Determine the [x, y] coordinate at the center of the cell enclosing the given text.  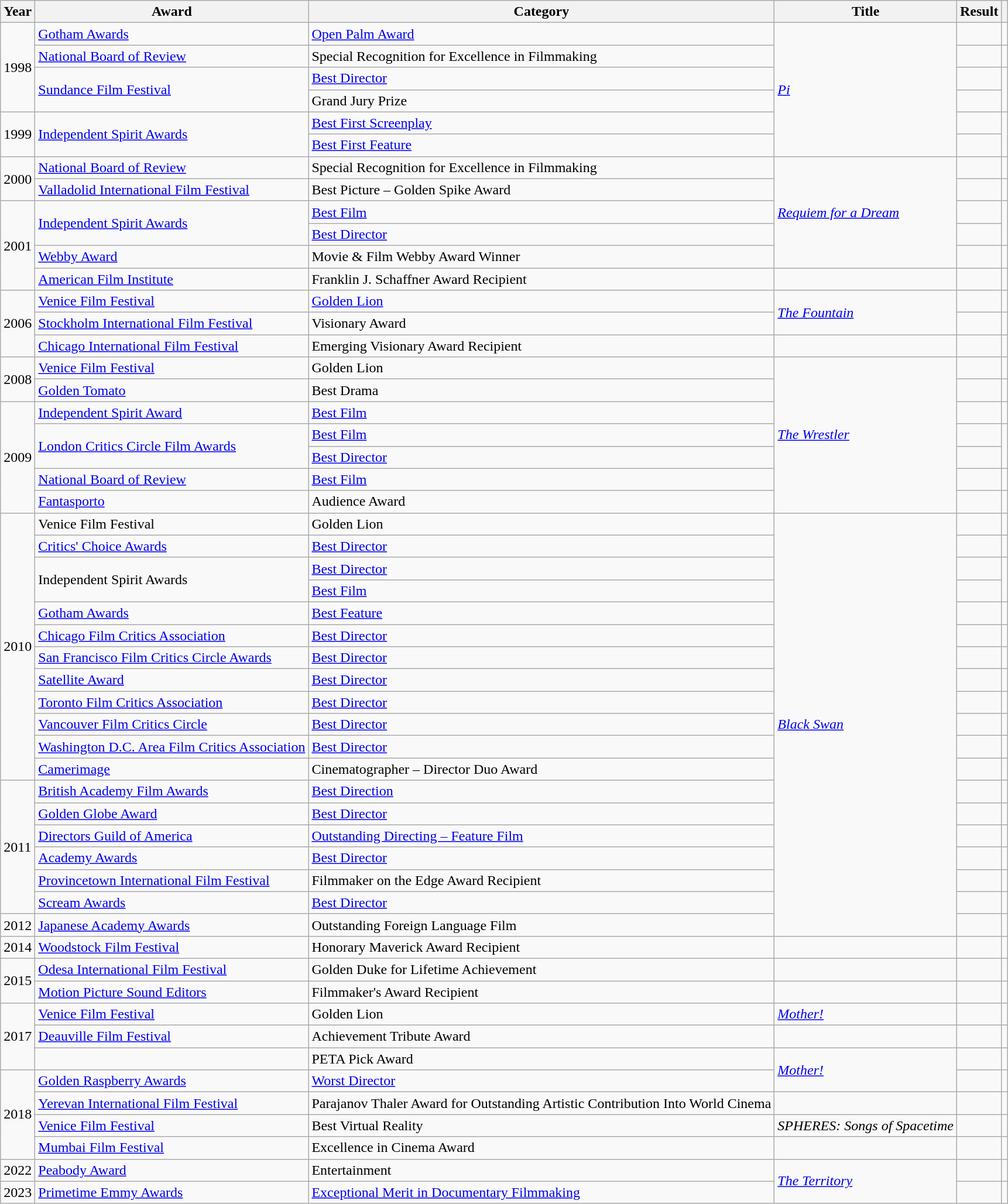
Odesa International Film Festival [172, 969]
Webby Award [172, 256]
2014 [18, 947]
Best First Screenplay [541, 123]
Parajanov Thaler Award for Outstanding Artistic Contribution Into World Cinema [541, 1103]
Scream Awards [172, 903]
Cinematographer – Director Duo Award [541, 769]
Honorary Maverick Award Recipient [541, 947]
Directors Guild of America [172, 836]
Golden Raspberry Awards [172, 1081]
Open Palm Award [541, 34]
2009 [18, 457]
The Fountain [866, 313]
Best Picture – Golden Spike Award [541, 190]
London Critics Circle Film Awards [172, 446]
Title [866, 12]
2018 [18, 1114]
Achievement Tribute Award [541, 1037]
Pi [866, 90]
Golden Duke for Lifetime Achievement [541, 969]
Best Virtual Reality [541, 1126]
Vancouver Film Critics Circle [172, 725]
Independent Spirit Award [172, 413]
1998 [18, 67]
Entertainment [541, 1170]
Audience Award [541, 502]
Chicago International Film Festival [172, 346]
Outstanding Foreign Language Film [541, 925]
Exceptional Merit in Documentary Filmmaking [541, 1192]
Peabody Award [172, 1170]
Movie & Film Webby Award Winner [541, 256]
Yerevan International Film Festival [172, 1103]
Best Direction [541, 791]
2022 [18, 1170]
2006 [18, 324]
Franklin J. Schaffner Award Recipient [541, 279]
San Francisco Film Critics Circle Awards [172, 658]
Award [172, 12]
American Film Institute [172, 279]
2012 [18, 925]
The Wrestler [866, 435]
SPHERES: Songs of Spacetime [866, 1126]
Fantasporto [172, 502]
Satellite Award [172, 680]
Golden Tomato [172, 390]
2000 [18, 179]
Golden Globe Award [172, 814]
Critics' Choice Awards [172, 546]
Best Drama [541, 390]
Category [541, 12]
2008 [18, 379]
Filmmaker's Award Recipient [541, 992]
2023 [18, 1192]
Motion Picture Sound Editors [172, 992]
Mumbai Film Festival [172, 1148]
2010 [18, 646]
2011 [18, 847]
Provincetown International Film Festival [172, 880]
2017 [18, 1037]
Toronto Film Critics Association [172, 702]
Best First Feature [541, 145]
1999 [18, 134]
Best Feature [541, 613]
British Academy Film Awards [172, 791]
Excellence in Cinema Award [541, 1148]
Visionary Award [541, 324]
Sundance Film Festival [172, 90]
Worst Director [541, 1081]
2001 [18, 245]
Stockholm International Film Festival [172, 324]
Camerimage [172, 769]
PETA Pick Award [541, 1059]
Woodstock Film Festival [172, 947]
Japanese Academy Awards [172, 925]
Year [18, 12]
The Territory [866, 1181]
Deauville Film Festival [172, 1037]
Valladolid International Film Festival [172, 190]
Academy Awards [172, 858]
Outstanding Directing – Feature Film [541, 836]
Result [979, 12]
Filmmaker on the Edge Award Recipient [541, 880]
Primetime Emmy Awards [172, 1192]
2015 [18, 980]
Emerging Visionary Award Recipient [541, 346]
Requiem for a Dream [866, 212]
Black Swan [866, 725]
Washington D.C. Area Film Critics Association [172, 747]
Chicago Film Critics Association [172, 635]
Grand Jury Prize [541, 101]
